Locate the cell with the specified text and output its [x, y] center coordinate. 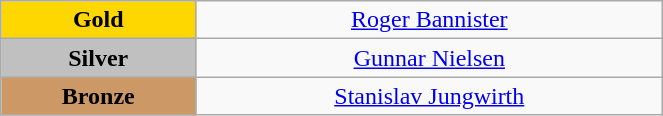
Silver [98, 58]
Bronze [98, 96]
Roger Bannister [430, 20]
Gold [98, 20]
Stanislav Jungwirth [430, 96]
Gunnar Nielsen [430, 58]
